Scan for the cell matching the given text and deliver its (X, Y) coordinate at center. 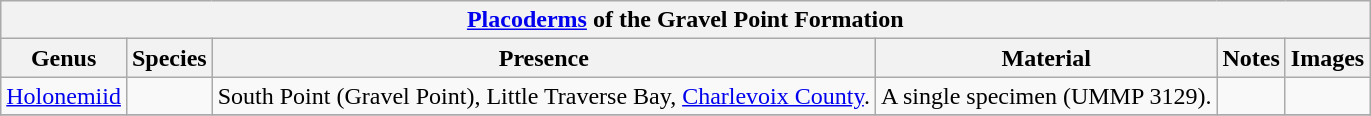
Material (1046, 58)
Genus (64, 58)
Presence (544, 58)
Species (169, 58)
Notes (1251, 58)
Holonemiid (64, 96)
Placoderms of the Gravel Point Formation (686, 20)
Images (1327, 58)
A single specimen (UMMP 3129). (1046, 96)
South Point (Gravel Point), Little Traverse Bay, Charlevoix County. (544, 96)
